Extract the [x, y] coordinate from the center of the cell holding the provided text.  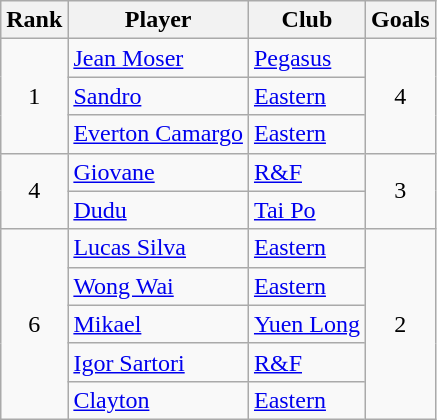
3 [400, 191]
Sandro [158, 96]
Club [306, 20]
Igor Sartori [158, 362]
Pegasus [306, 58]
Giovane [158, 172]
2 [400, 324]
Dudu [158, 210]
Mikael [158, 324]
Player [158, 20]
Tai Po [306, 210]
6 [34, 324]
Everton Camargo [158, 134]
Rank [34, 20]
Yuen Long [306, 324]
1 [34, 96]
Jean Moser [158, 58]
Wong Wai [158, 286]
Goals [400, 20]
Lucas Silva [158, 248]
Clayton [158, 400]
